Scan for the cell matching the given text and deliver its [X, Y] coordinate at center. 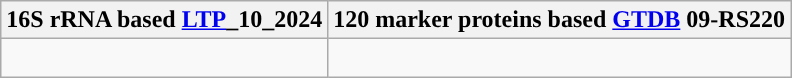
120 marker proteins based GTDB 09-RS220 [560, 20]
16S rRNA based LTP_10_2024 [164, 20]
